Scan for the cell matching the given text and deliver its [X, Y] coordinate at center. 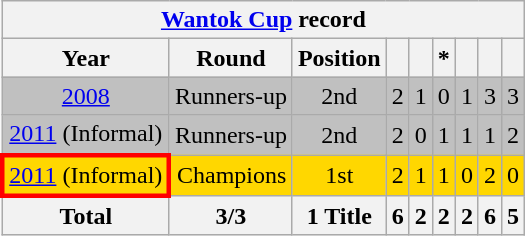
1 Title [339, 216]
Round [230, 58]
5 [512, 216]
Year [86, 58]
Total [86, 216]
* [444, 58]
1st [339, 174]
3/3 [230, 216]
Position [339, 58]
Wantok Cup record [263, 20]
2008 [86, 96]
Champions [230, 174]
